Extract the [X, Y] coordinate from the center of the cell holding the provided text.  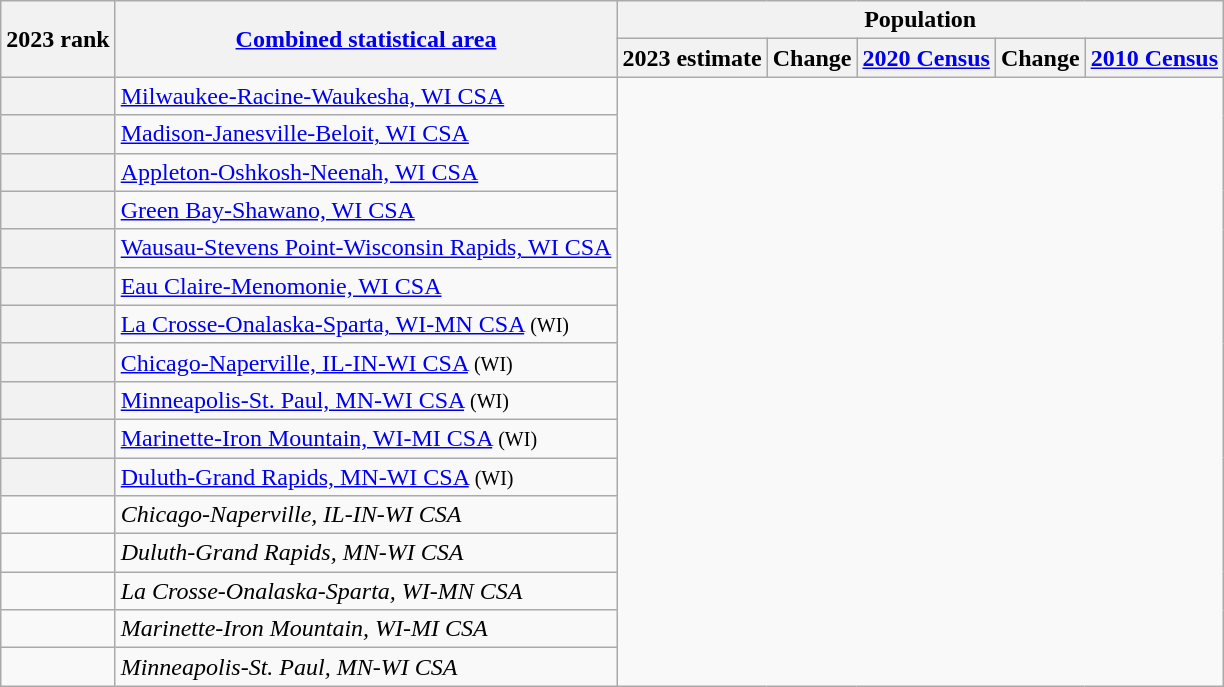
Appleton-Oshkosh-Neenah, WI CSA [366, 172]
Madison-Janesville-Beloit, WI CSA [366, 134]
Duluth-Grand Rapids, MN-WI CSA (WI) [366, 477]
Chicago-Naperville, IL-IN-WI CSA (WI) [366, 362]
2010 Census [1154, 58]
2023 estimate [692, 58]
Population [920, 20]
Minneapolis-St. Paul, MN-WI CSA (WI) [366, 400]
Combined statistical area [366, 39]
2023 rank [58, 39]
Milwaukee-Racine-Waukesha, WI CSA [366, 96]
Green Bay-Shawano, WI CSA [366, 210]
Minneapolis-St. Paul, MN-WI CSA [366, 667]
2020 Census [926, 58]
Marinette-Iron Mountain, WI-MI CSA [366, 629]
La Crosse-Onalaska-Sparta, WI-MN CSA (WI) [366, 324]
La Crosse-Onalaska-Sparta, WI-MN CSA [366, 591]
Marinette-Iron Mountain, WI-MI CSA (WI) [366, 438]
Duluth-Grand Rapids, MN-WI CSA [366, 553]
Eau Claire-Menomonie, WI CSA [366, 286]
Wausau-Stevens Point-Wisconsin Rapids, WI CSA [366, 248]
Chicago-Naperville, IL-IN-WI CSA [366, 515]
